Search for the cell housing the specified text and yield its [x, y] center coordinate. 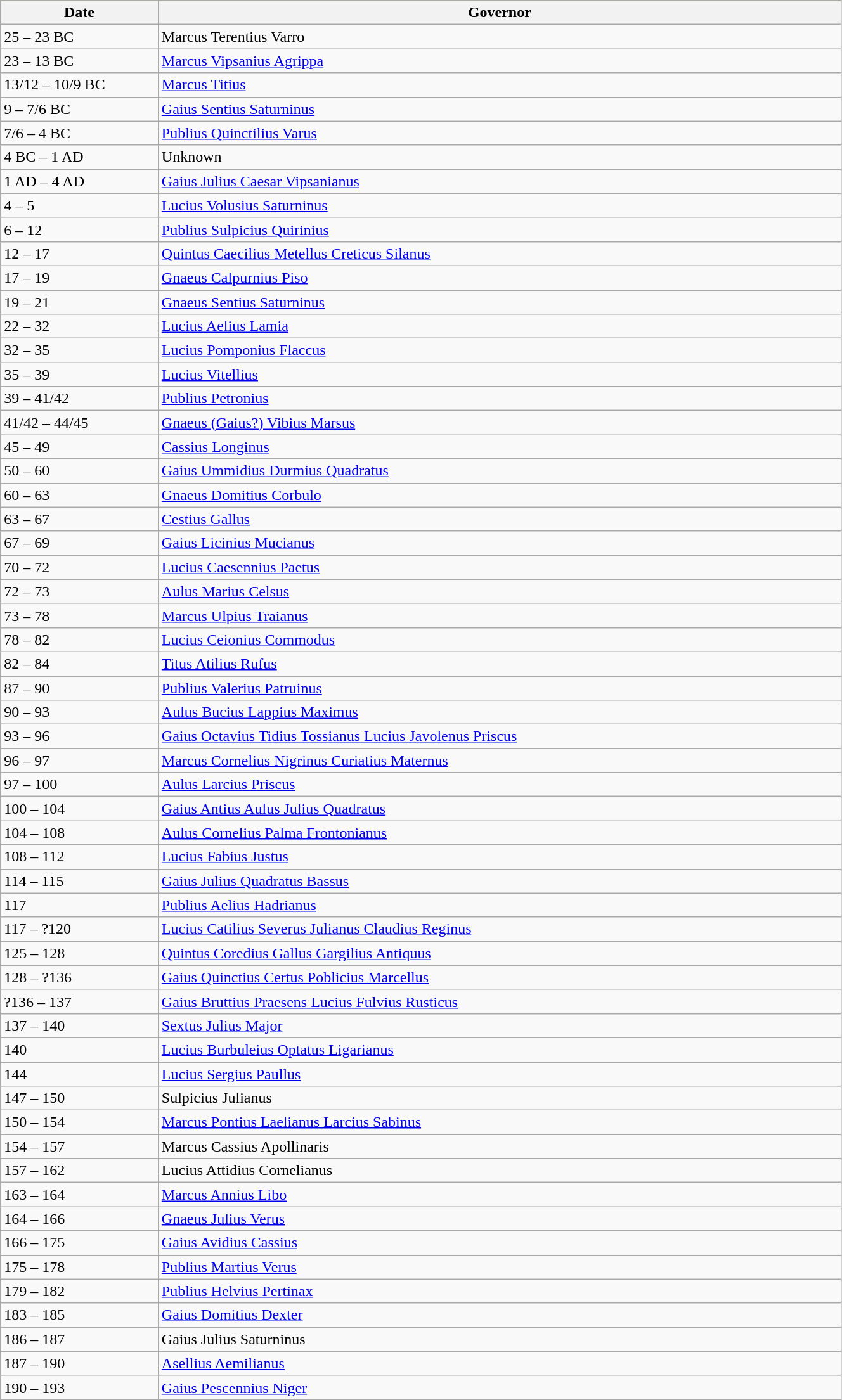
39 – 41/42 [80, 399]
Titus Atilius Rufus [500, 664]
144 [80, 1074]
Cassius Longinus [500, 447]
1 AD – 4 AD [80, 181]
50 – 60 [80, 471]
Gaius Julius Caesar Vipsanianus [500, 181]
Gaius Antius Aulus Julius Quadratus [500, 809]
Publius Petronius [500, 399]
Publius Martius Verus [500, 1267]
Publius Valerius Patruinus [500, 688]
32 – 35 [80, 350]
87 – 90 [80, 688]
22 – 32 [80, 326]
Aulus Marius Celsus [500, 591]
Sulpicius Julianus [500, 1098]
45 – 49 [80, 447]
140 [80, 1050]
Marcus Cassius Apollinaris [500, 1146]
Gaius Octavius Tidius Tossianus Lucius Javolenus Priscus [500, 736]
Marcus Ulpius Traianus [500, 615]
Lucius Volusius Saturninus [500, 205]
Gnaeus Calpurnius Piso [500, 278]
183 – 185 [80, 1315]
73 – 78 [80, 615]
17 – 19 [80, 278]
19 – 21 [80, 302]
Marcus Cornelius Nigrinus Curiatius Maternus [500, 761]
Gnaeus Sentius Saturninus [500, 302]
Lucius Vitellius [500, 375]
93 – 96 [80, 736]
9 – 7/6 BC [80, 109]
97 – 100 [80, 785]
78 – 82 [80, 639]
163 – 164 [80, 1195]
Aulus Bucius Lappius Maximus [500, 712]
Lucius Fabius Justus [500, 857]
Lucius Sergius Paullus [500, 1074]
Lucius Ceionius Commodus [500, 639]
67 – 69 [80, 543]
41/42 – 44/45 [80, 423]
60 – 63 [80, 495]
23 – 13 BC [80, 61]
Gaius Pescennius Niger [500, 1387]
4 – 5 [80, 205]
Marcus Pontius Laelianus Larcius Sabinus [500, 1122]
150 – 154 [80, 1122]
96 – 97 [80, 761]
?136 – 137 [80, 1001]
100 – 104 [80, 809]
Gaius Sentius Saturninus [500, 109]
Lucius Burbuleius Optatus Ligarianus [500, 1050]
128 – ?136 [80, 977]
Gaius Ummidius Durmius Quadratus [500, 471]
137 – 140 [80, 1025]
82 – 84 [80, 664]
Quintus Coredius Gallus Gargilius Antiquus [500, 953]
117 [80, 905]
Lucius Aelius Lamia [500, 326]
70 – 72 [80, 567]
166 – 175 [80, 1243]
12 – 17 [80, 254]
25 – 23 BC [80, 37]
125 – 128 [80, 953]
Lucius Attidius Cornelianus [500, 1171]
Lucius Caesennius Paetus [500, 567]
Gaius Julius Saturninus [500, 1339]
Marcus Titius [500, 85]
104 – 108 [80, 833]
4 BC – 1 AD [80, 157]
Marcus Vipsanius Agrippa [500, 61]
Aulus Cornelius Palma Frontonianus [500, 833]
Gnaeus Julius Verus [500, 1219]
Cestius Gallus [500, 519]
35 – 39 [80, 375]
Publius Helvius Pertinax [500, 1291]
Marcus Annius Libo [500, 1195]
Quintus Caecilius Metellus Creticus Silanus [500, 254]
Gaius Julius Quadratus Bassus [500, 881]
175 – 178 [80, 1267]
72 – 73 [80, 591]
Publius Aelius Hadrianus [500, 905]
Gaius Quinctius Certus Poblicius Marcellus [500, 977]
164 – 166 [80, 1219]
Marcus Terentius Varro [500, 37]
190 – 193 [80, 1387]
6 – 12 [80, 229]
Aulus Larcius Priscus [500, 785]
187 – 190 [80, 1363]
Governor [500, 13]
Gaius Domitius Dexter [500, 1315]
147 – 150 [80, 1098]
108 – 112 [80, 857]
117 – ?120 [80, 929]
Publius Sulpicius Quirinius [500, 229]
114 – 115 [80, 881]
Gaius Bruttius Praesens Lucius Fulvius Rusticus [500, 1001]
179 – 182 [80, 1291]
Publius Quinctilius Varus [500, 133]
Lucius Catilius Severus Julianus Claudius Reginus [500, 929]
7/6 – 4 BC [80, 133]
Asellius Aemilianus [500, 1363]
13/12 – 10/9 BC [80, 85]
Lucius Pomponius Flaccus [500, 350]
Gaius Licinius Mucianus [500, 543]
Gaius Avidius Cassius [500, 1243]
186 – 187 [80, 1339]
Gnaeus (Gaius?) Vibius Marsus [500, 423]
63 – 67 [80, 519]
154 – 157 [80, 1146]
Gnaeus Domitius Corbulo [500, 495]
90 – 93 [80, 712]
Unknown [500, 157]
157 – 162 [80, 1171]
Sextus Julius Major [500, 1025]
Date [80, 13]
